Identify which cell holds the provided text, then report its (x, y) central coordinate. 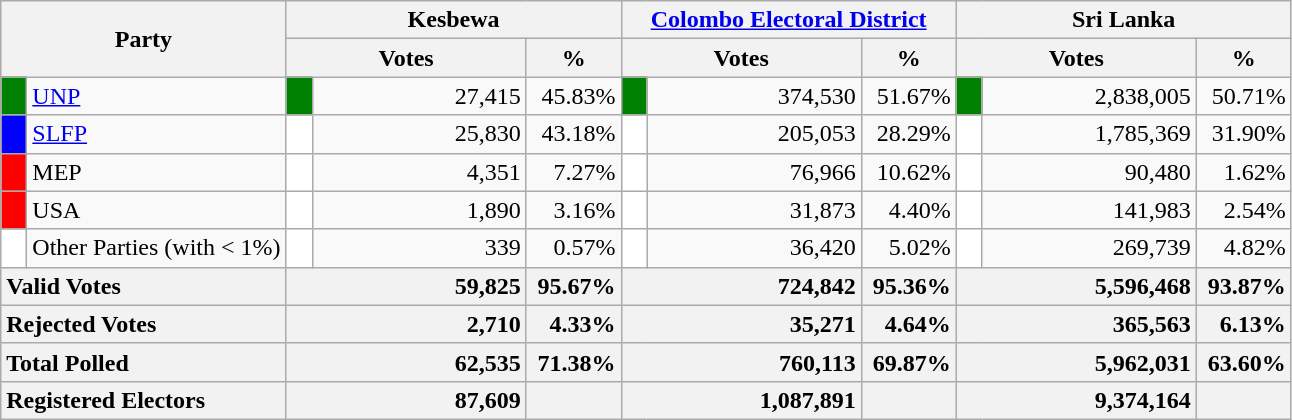
Registered Electors (144, 400)
5,962,031 (1076, 362)
62,535 (406, 362)
43.18% (574, 134)
Sri Lanka (1124, 20)
51.67% (908, 96)
76,966 (754, 172)
4.82% (1244, 248)
205,053 (754, 134)
339 (419, 248)
59,825 (406, 286)
Kesbewa (454, 20)
87,609 (406, 400)
28.29% (908, 134)
90,480 (1089, 172)
1,785,369 (1089, 134)
SLFP (156, 134)
95.67% (574, 286)
4.40% (908, 210)
1,087,891 (741, 400)
Valid Votes (144, 286)
27,415 (419, 96)
50.71% (1244, 96)
Party (144, 39)
71.38% (574, 362)
63.60% (1244, 362)
2,838,005 (1089, 96)
9,374,164 (1076, 400)
25,830 (419, 134)
36,420 (754, 248)
69.87% (908, 362)
31,873 (754, 210)
UNP (156, 96)
2,710 (406, 324)
3.16% (574, 210)
Other Parties (with < 1%) (156, 248)
7.27% (574, 172)
4.33% (574, 324)
Colombo Electoral District (788, 20)
365,563 (1076, 324)
93.87% (1244, 286)
31.90% (1244, 134)
Total Polled (144, 362)
4.64% (908, 324)
95.36% (908, 286)
5,596,468 (1076, 286)
USA (156, 210)
35,271 (741, 324)
6.13% (1244, 324)
10.62% (908, 172)
1.62% (1244, 172)
5.02% (908, 248)
760,113 (741, 362)
4,351 (419, 172)
MEP (156, 172)
45.83% (574, 96)
141,983 (1089, 210)
Rejected Votes (144, 324)
1,890 (419, 210)
374,530 (754, 96)
269,739 (1089, 248)
0.57% (574, 248)
2.54% (1244, 210)
724,842 (741, 286)
